From the cell containing the given text, extract its center point as [X, Y] coordinate. 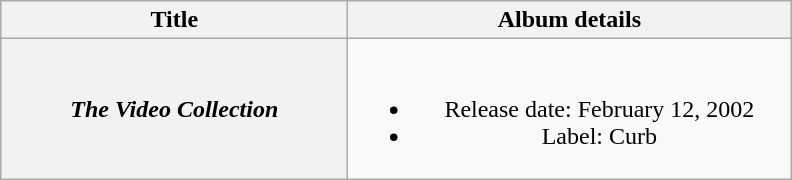
Album details [570, 20]
Title [174, 20]
The Video Collection [174, 109]
Release date: February 12, 2002Label: Curb [570, 109]
